For the text-containing cell, return its midpoint in (X, Y) coordinate format. 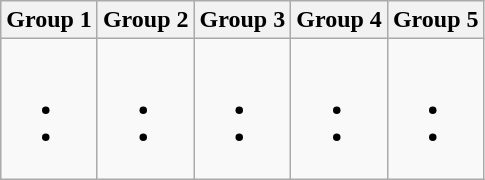
Group 1 (50, 20)
Group 4 (340, 20)
Group 3 (242, 20)
Group 2 (146, 20)
Group 5 (436, 20)
